Find where the given text appears and provide that cell's center as [X, Y] coordinate. 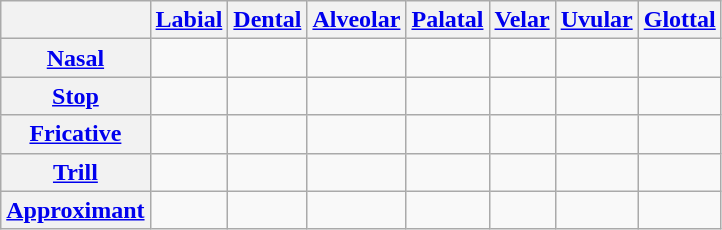
Labial [189, 20]
Glottal [680, 20]
Approximant [76, 210]
Fricative [76, 134]
Uvular [596, 20]
Trill [76, 172]
Alveolar [356, 20]
Velar [522, 20]
Stop [76, 96]
Nasal [76, 58]
Dental [268, 20]
Palatal [448, 20]
